Detect which cell encompasses the target text, then output its [x, y] center coordinate. 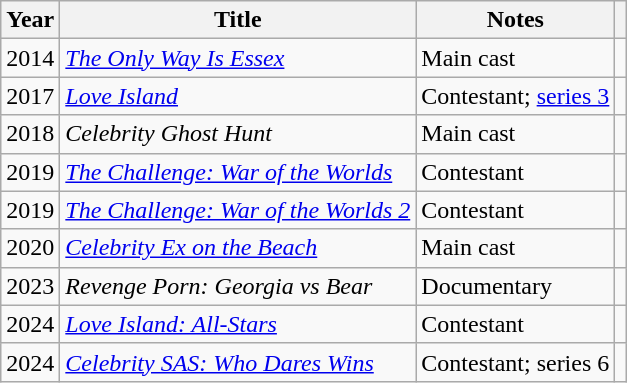
2020 [30, 248]
Revenge Porn: Georgia vs Bear [238, 286]
Year [30, 20]
2017 [30, 96]
Contestant; series 6 [516, 362]
Celebrity Ghost Hunt [238, 134]
Celebrity SAS: Who Dares Wins [238, 362]
Title [238, 20]
Love Island: All-Stars [238, 324]
Documentary [516, 286]
2014 [30, 58]
The Challenge: War of the Worlds [238, 172]
2023 [30, 286]
Celebrity Ex on the Beach [238, 248]
2018 [30, 134]
Contestant; series 3 [516, 96]
Notes [516, 20]
The Challenge: War of the Worlds 2 [238, 210]
Love Island [238, 96]
The Only Way Is Essex [238, 58]
